Capture the cell that displays the provided text and extract its (X, Y) central coordinate. 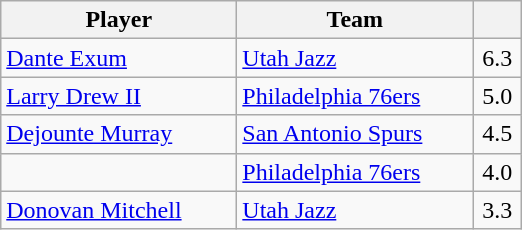
San Antonio Spurs (355, 134)
Dejounte Murray (119, 134)
5.0 (498, 96)
Team (355, 20)
4.0 (498, 172)
Dante Exum (119, 58)
Donovan Mitchell (119, 210)
6.3 (498, 58)
Player (119, 20)
Larry Drew II (119, 96)
4.5 (498, 134)
3.3 (498, 210)
